For the text-containing cell, return its midpoint in [X, Y] coordinate format. 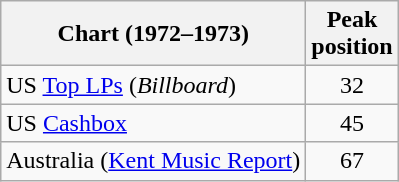
67 [352, 161]
Chart (1972–1973) [154, 34]
Peakposition [352, 34]
US Cashbox [154, 123]
32 [352, 85]
US Top LPs (Billboard) [154, 85]
45 [352, 123]
Australia (Kent Music Report) [154, 161]
